Output the (X, Y) coordinate of the center of the cell containing the given text.  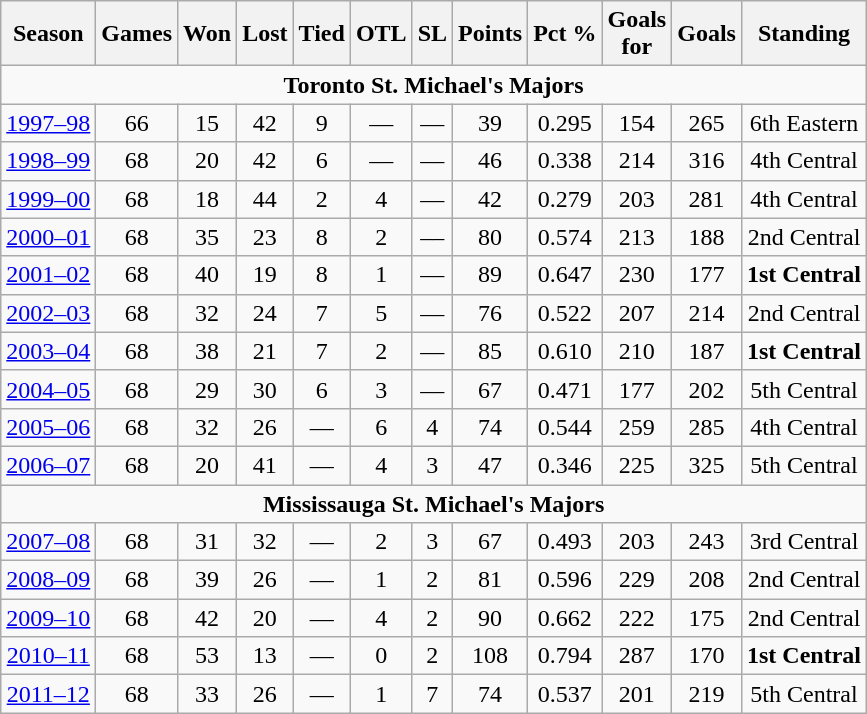
1997–98 (48, 123)
90 (490, 618)
47 (490, 465)
2011–12 (48, 694)
2004–05 (48, 389)
2006–07 (48, 465)
2001–02 (48, 275)
229 (637, 580)
2009–10 (48, 618)
1998–99 (48, 161)
30 (265, 389)
0.522 (565, 313)
76 (490, 313)
2008–09 (48, 580)
316 (707, 161)
35 (208, 237)
53 (208, 656)
2003–04 (48, 351)
230 (637, 275)
81 (490, 580)
2010–11 (48, 656)
0.610 (565, 351)
13 (265, 656)
29 (208, 389)
0.647 (565, 275)
285 (707, 427)
170 (707, 656)
281 (707, 199)
41 (265, 465)
0.662 (565, 618)
2000–01 (48, 237)
31 (208, 542)
0 (381, 656)
Games (137, 34)
0.596 (565, 580)
Mississauga St. Michael's Majors (434, 503)
Goals (707, 34)
2005–06 (48, 427)
40 (208, 275)
0.295 (565, 123)
Pct % (565, 34)
0.537 (565, 694)
207 (637, 313)
OTL (381, 34)
18 (208, 199)
175 (707, 618)
222 (637, 618)
Toronto St. Michael's Majors (434, 85)
80 (490, 237)
259 (637, 427)
0.338 (565, 161)
44 (265, 199)
0.346 (565, 465)
24 (265, 313)
1999–00 (48, 199)
219 (707, 694)
6th Eastern (804, 123)
201 (637, 694)
19 (265, 275)
66 (137, 123)
188 (707, 237)
243 (707, 542)
0.544 (565, 427)
0.279 (565, 199)
85 (490, 351)
23 (265, 237)
187 (707, 351)
154 (637, 123)
325 (707, 465)
202 (707, 389)
108 (490, 656)
33 (208, 694)
38 (208, 351)
0.471 (565, 389)
225 (637, 465)
210 (637, 351)
2002–03 (48, 313)
287 (637, 656)
Lost (265, 34)
46 (490, 161)
208 (707, 580)
Points (490, 34)
0.574 (565, 237)
15 (208, 123)
Goalsfor (637, 34)
0.493 (565, 542)
2007–08 (48, 542)
Tied (322, 34)
265 (707, 123)
89 (490, 275)
213 (637, 237)
Season (48, 34)
3rd Central (804, 542)
21 (265, 351)
Standing (804, 34)
5 (381, 313)
Won (208, 34)
9 (322, 123)
0.794 (565, 656)
SL (432, 34)
